Locate the cell with the specified text and output its [X, Y] center coordinate. 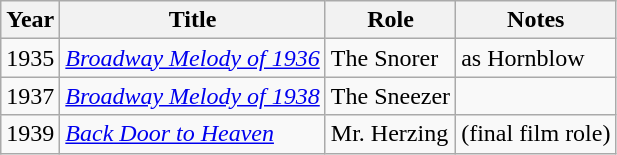
Back Door to Heaven [192, 134]
as Hornblow [536, 58]
The Snorer [390, 58]
Year [30, 20]
Mr. Herzing [390, 134]
Notes [536, 20]
Title [192, 20]
The Sneezer [390, 96]
Role [390, 20]
Broadway Melody of 1938 [192, 96]
1939 [30, 134]
(final film role) [536, 134]
1935 [30, 58]
1937 [30, 96]
Broadway Melody of 1936 [192, 58]
